Detect which cell encompasses the target text, then output its [x, y] center coordinate. 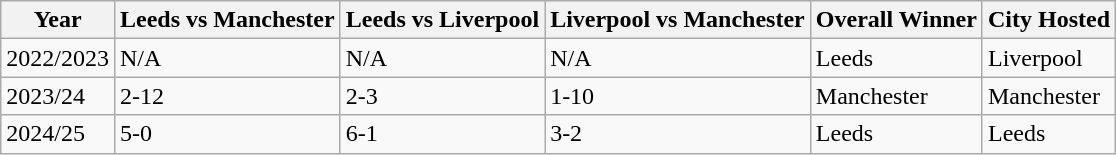
Year [58, 20]
Leeds vs Liverpool [442, 20]
6-1 [442, 134]
2022/2023 [58, 58]
1-10 [678, 96]
Leeds vs Manchester [227, 20]
Liverpool [1048, 58]
Liverpool vs Manchester [678, 20]
2024/25 [58, 134]
5-0 [227, 134]
2023/24 [58, 96]
2-3 [442, 96]
2-12 [227, 96]
City Hosted [1048, 20]
Overall Winner [896, 20]
3-2 [678, 134]
